Find where the given text appears and provide that cell's center as (x, y) coordinate. 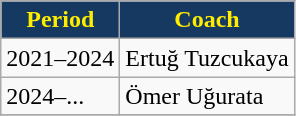
Coach (207, 20)
Period (60, 20)
2024–... (60, 96)
2021–2024 (60, 58)
Ömer Uğurata (207, 96)
Ertuğ Tuzcukaya (207, 58)
